Scan for the cell matching the given text and deliver its [X, Y] coordinate at center. 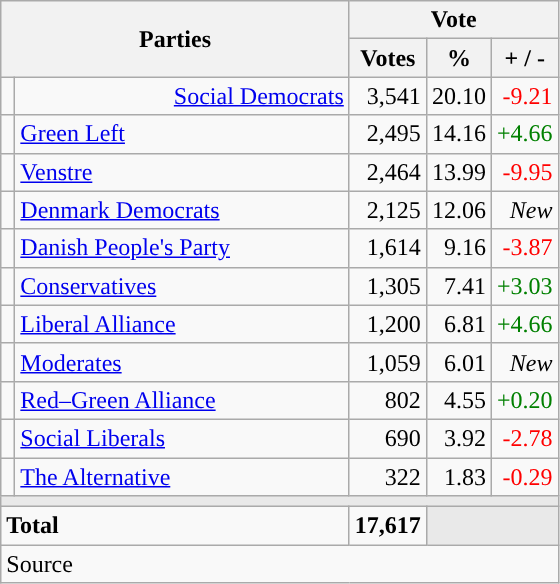
6.01 [458, 362]
20.10 [458, 96]
Denmark Democrats [182, 210]
802 [388, 400]
Votes [388, 58]
Venstre [182, 172]
2,495 [388, 134]
+0.20 [524, 400]
Total [176, 526]
1,200 [388, 324]
12.06 [458, 210]
6.81 [458, 324]
4.55 [458, 400]
Social Democrats [182, 96]
The Alternative [182, 477]
2,125 [388, 210]
3.92 [458, 438]
+ / - [524, 58]
7.41 [458, 286]
1,059 [388, 362]
9.16 [458, 248]
13.99 [458, 172]
17,617 [388, 526]
Source [280, 564]
Liberal Alliance [182, 324]
Red–Green Alliance [182, 400]
Vote [454, 20]
Danish People's Party [182, 248]
1.83 [458, 477]
Conservatives [182, 286]
2,464 [388, 172]
14.16 [458, 134]
-0.29 [524, 477]
-3.87 [524, 248]
1,614 [388, 248]
690 [388, 438]
-9.95 [524, 172]
% [458, 58]
Green Left [182, 134]
-9.21 [524, 96]
Social Liberals [182, 438]
-2.78 [524, 438]
3,541 [388, 96]
Moderates [182, 362]
322 [388, 477]
1,305 [388, 286]
Parties [176, 39]
+3.03 [524, 286]
